Return [x, y] of the center of cell containing provided text 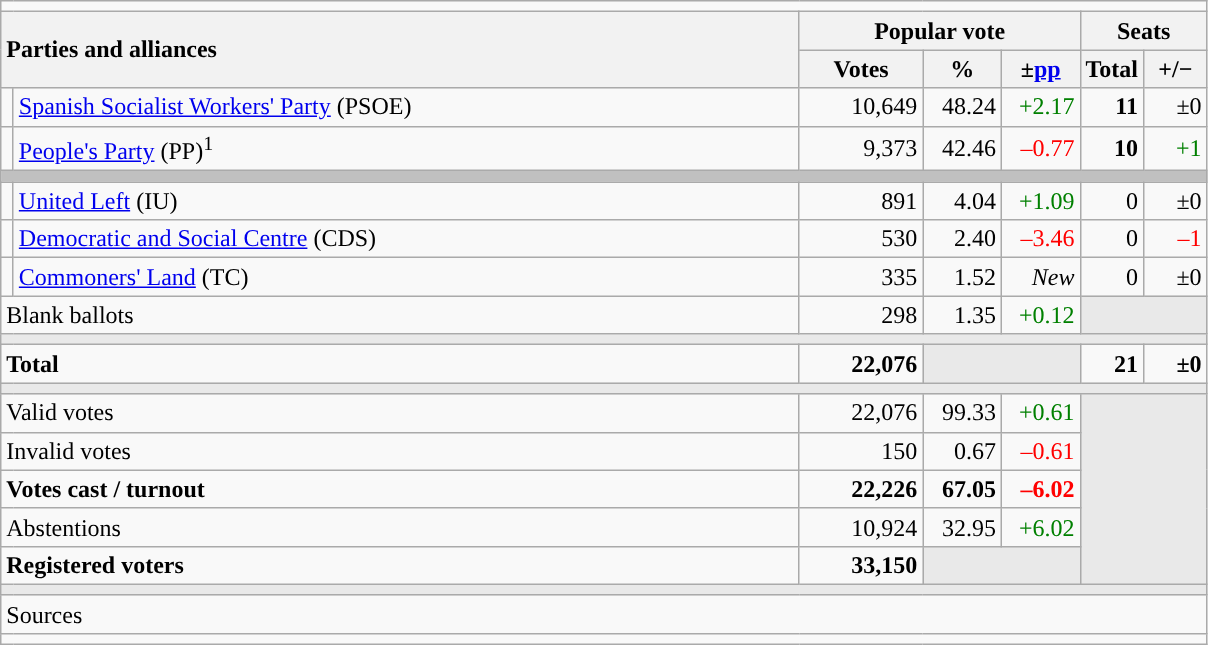
11 [1112, 107]
42.46 [962, 148]
+0.61 [1040, 413]
Votes cast / turnout [400, 489]
Abstentions [400, 527]
335 [861, 277]
+0.12 [1040, 315]
150 [861, 451]
–0.61 [1040, 451]
22,226 [861, 489]
10,649 [861, 107]
Invalid votes [400, 451]
32.95 [962, 527]
+6.02 [1040, 527]
Commoners' Land (TC) [406, 277]
1.52 [962, 277]
891 [861, 201]
–3.46 [1040, 239]
United Left (IU) [406, 201]
Registered voters [400, 565]
2.40 [962, 239]
99.33 [962, 413]
Spanish Socialist Workers' Party (PSOE) [406, 107]
New [1040, 277]
People's Party (PP)1 [406, 148]
–0.77 [1040, 148]
Democratic and Social Centre (CDS) [406, 239]
Valid votes [400, 413]
Sources [604, 614]
21 [1112, 364]
±pp [1040, 69]
Popular vote [940, 31]
10,924 [861, 527]
10 [1112, 148]
Votes [861, 69]
Parties and alliances [400, 50]
–6.02 [1040, 489]
–1 [1176, 239]
+2.17 [1040, 107]
67.05 [962, 489]
+1.09 [1040, 201]
1.35 [962, 315]
48.24 [962, 107]
+1 [1176, 148]
0.67 [962, 451]
33,150 [861, 565]
% [962, 69]
298 [861, 315]
530 [861, 239]
4.04 [962, 201]
9,373 [861, 148]
Seats [1144, 31]
Blank ballots [400, 315]
+/− [1176, 69]
